For the text-containing cell, return its midpoint in [X, Y] coordinate format. 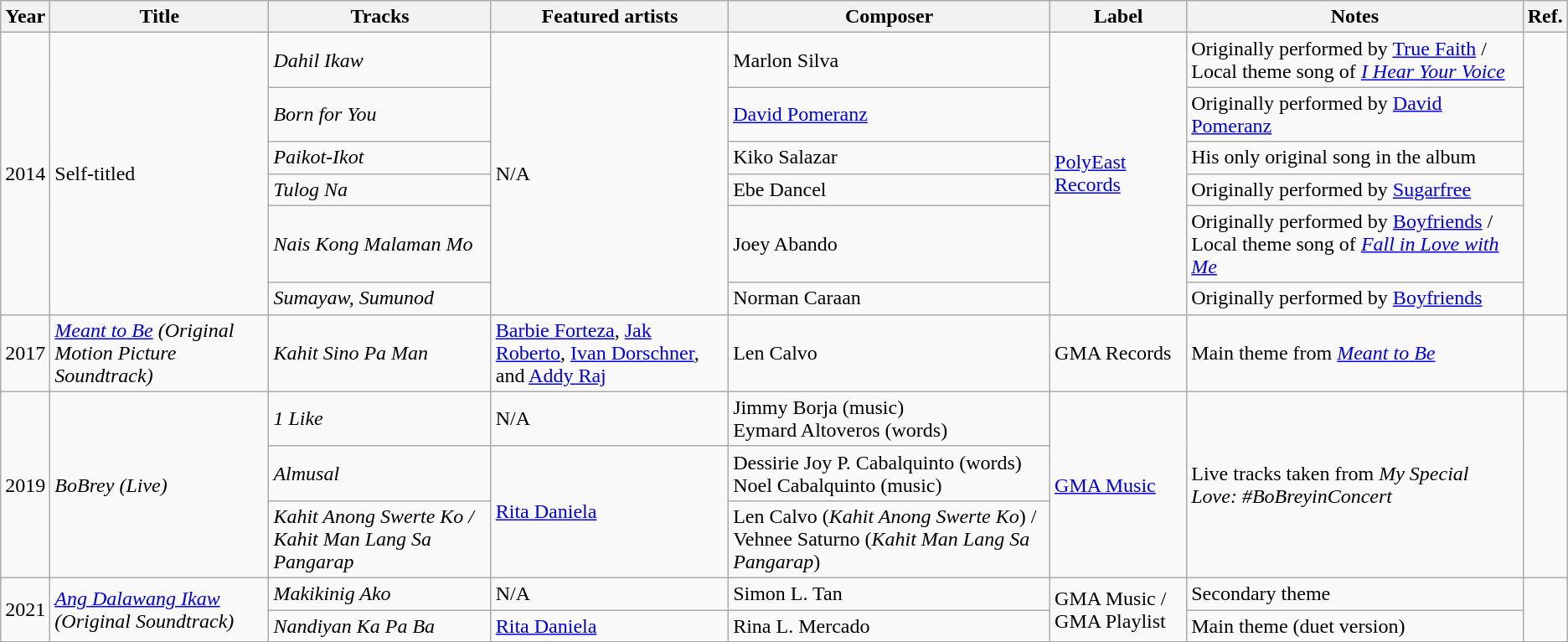
His only original song in the album [1355, 158]
Almusal [380, 473]
Live tracks taken from My Special Love: #BoBreyinConcert [1355, 484]
Title [159, 17]
Originally performed by Boyfriends [1355, 298]
BoBrey (Live) [159, 484]
Rina L. Mercado [890, 626]
Barbie Forteza, Jak Roberto, Ivan Dorschner, and Addy Raj [610, 353]
Main theme from Meant to Be [1355, 353]
David Pomeranz [890, 114]
Dahil Ikaw [380, 60]
Nandiyan Ka Pa Ba [380, 626]
Self-titled [159, 173]
Originally performed by David Pomeranz [1355, 114]
2017 [25, 353]
Notes [1355, 17]
Composer [890, 17]
Nais Kong Malaman Mo [380, 244]
PolyEast Records [1119, 173]
Jimmy Borja (music)Eymard Altoveros (words) [890, 419]
Len Calvo [890, 353]
Norman Caraan [890, 298]
Paikot-Ikot [380, 158]
Year [25, 17]
Kahit Anong Swerte Ko / Kahit Man Lang Sa Pangarap [380, 539]
Meant to Be (Original Motion Picture Soundtrack) [159, 353]
Originally performed by Sugarfree [1355, 189]
GMA Records [1119, 353]
Featured artists [610, 17]
Main theme (duet version) [1355, 626]
2021 [25, 609]
Ebe Dancel [890, 189]
Makikinig Ako [380, 593]
Born for You [380, 114]
Originally performed by True Faith / Local theme song of I Hear Your Voice [1355, 60]
2019 [25, 484]
Secondary theme [1355, 593]
GMA Music [1119, 484]
Len Calvo (Kahit Anong Swerte Ko) / Vehnee Saturno (Kahit Man Lang Sa Pangarap) [890, 539]
Ang Dalawang Ikaw (Original Soundtrack) [159, 609]
Joey Abando [890, 244]
Sumayaw, Sumunod [380, 298]
Kahit Sino Pa Man [380, 353]
Kiko Salazar [890, 158]
1 Like [380, 419]
2014 [25, 173]
Marlon Silva [890, 60]
Label [1119, 17]
Ref. [1545, 17]
Originally performed by Boyfriends / Local theme song of Fall in Love with Me [1355, 244]
Dessirie Joy P. Cabalquinto (words)Noel Cabalquinto (music) [890, 473]
Simon L. Tan [890, 593]
Tracks [380, 17]
Tulog Na [380, 189]
GMA Music / GMA Playlist [1119, 609]
